Detect which cell encompasses the target text, then output its (X, Y) center coordinate. 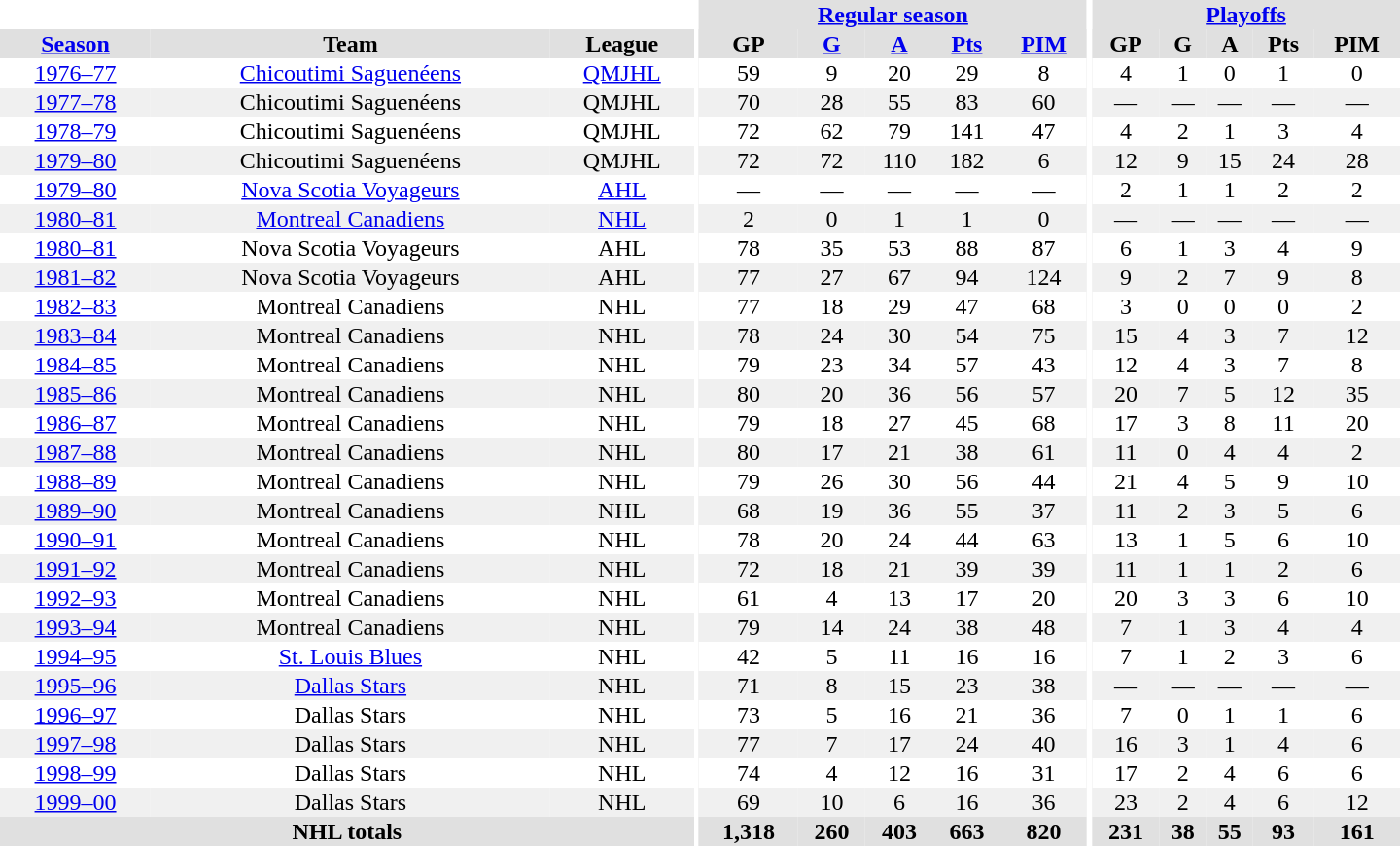
62 (832, 131)
45 (967, 423)
40 (1044, 744)
37 (1044, 511)
403 (899, 831)
1987–88 (76, 452)
1993–94 (76, 627)
League (622, 44)
1991–92 (76, 569)
1990–91 (76, 540)
1981–82 (76, 277)
1986–87 (76, 423)
75 (1044, 335)
1999–00 (76, 802)
1984–85 (76, 365)
54 (967, 335)
Playoffs (1246, 15)
1978–79 (76, 131)
14 (832, 627)
1997–98 (76, 744)
71 (749, 686)
231 (1126, 831)
60 (1044, 102)
1983–84 (76, 335)
69 (749, 802)
663 (967, 831)
73 (749, 715)
19 (832, 511)
70 (749, 102)
260 (832, 831)
1992–93 (76, 598)
34 (899, 365)
74 (749, 773)
53 (899, 248)
93 (1283, 831)
1998–99 (76, 773)
1977–78 (76, 102)
94 (967, 277)
Team (350, 44)
83 (967, 102)
124 (1044, 277)
87 (1044, 248)
63 (1044, 540)
1976–77 (76, 73)
1982–83 (76, 306)
67 (899, 277)
26 (832, 481)
Regular season (892, 15)
31 (1044, 773)
59 (749, 73)
1,318 (749, 831)
48 (1044, 627)
141 (967, 131)
1994–95 (76, 656)
St. Louis Blues (350, 656)
1988–89 (76, 481)
1995–96 (76, 686)
1996–97 (76, 715)
88 (967, 248)
110 (899, 160)
42 (749, 656)
820 (1044, 831)
182 (967, 160)
161 (1357, 831)
1985–86 (76, 394)
43 (1044, 365)
NHL totals (347, 831)
1989–90 (76, 511)
Season (76, 44)
